Extract the [X, Y] coordinate from the center of the cell holding the provided text.  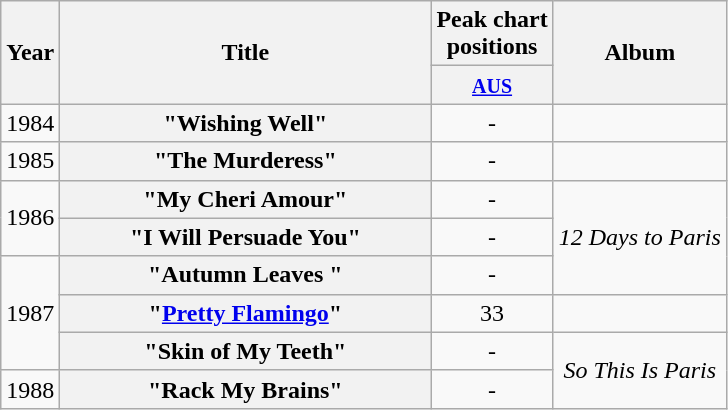
Year [30, 52]
Title [246, 52]
1984 [30, 123]
"Skin of My Teeth" [246, 351]
12 Days to Paris [640, 237]
Peak chartpositions [492, 34]
"Autumn Leaves " [246, 275]
"Rack My Brains" [246, 389]
33 [492, 313]
So This Is Paris [640, 370]
"The Murderess" [246, 161]
1988 [30, 389]
1986 [30, 218]
1987 [30, 313]
AUS [492, 85]
"Pretty Flamingo" [246, 313]
"Wishing Well" [246, 123]
"My Cheri Amour" [246, 199]
Album [640, 52]
1985 [30, 161]
"I Will Persuade You" [246, 237]
